Search for the cell housing the specified text and yield its [X, Y] center coordinate. 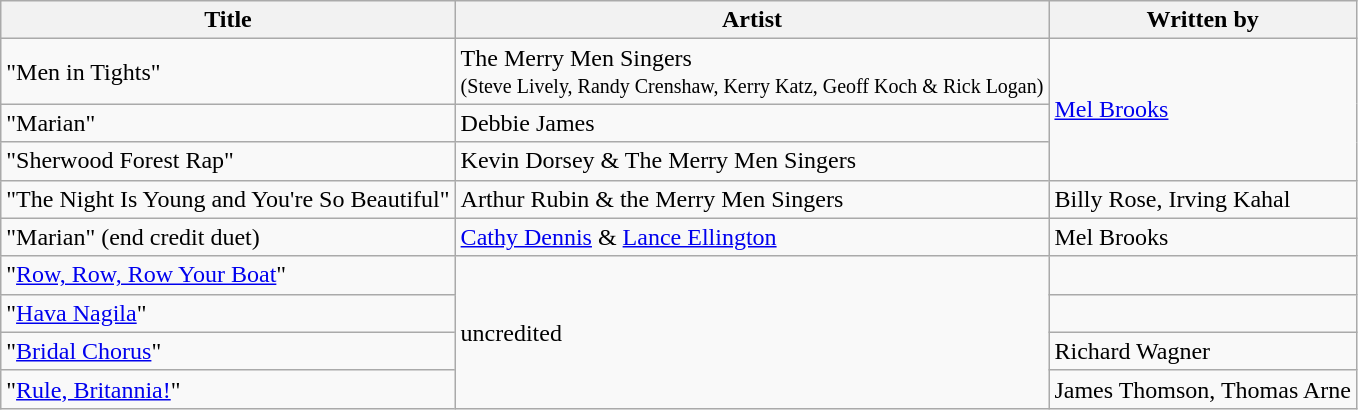
Title [228, 20]
James Thomson, Thomas Arne [1203, 389]
"Hava Nagila" [228, 313]
The Merry Men Singers(Steve Lively, Randy Crenshaw, Kerry Katz, Geoff Koch & Rick Logan) [752, 72]
Richard Wagner [1203, 351]
Arthur Rubin & the Merry Men Singers [752, 199]
Kevin Dorsey & The Merry Men Singers [752, 161]
Billy Rose, Irving Kahal [1203, 199]
Artist [752, 20]
Debbie James [752, 123]
"Marian" (end credit duet) [228, 237]
"Sherwood Forest Rap" [228, 161]
"Rule, Britannia!" [228, 389]
"Bridal Chorus" [228, 351]
uncredited [752, 332]
Written by [1203, 20]
"The Night Is Young and You're So Beautiful" [228, 199]
"Marian" [228, 123]
"Row, Row, Row Your Boat" [228, 275]
Cathy Dennis & Lance Ellington [752, 237]
"Men in Tights" [228, 72]
